Capture the cell that displays the provided text and extract its [x, y] central coordinate. 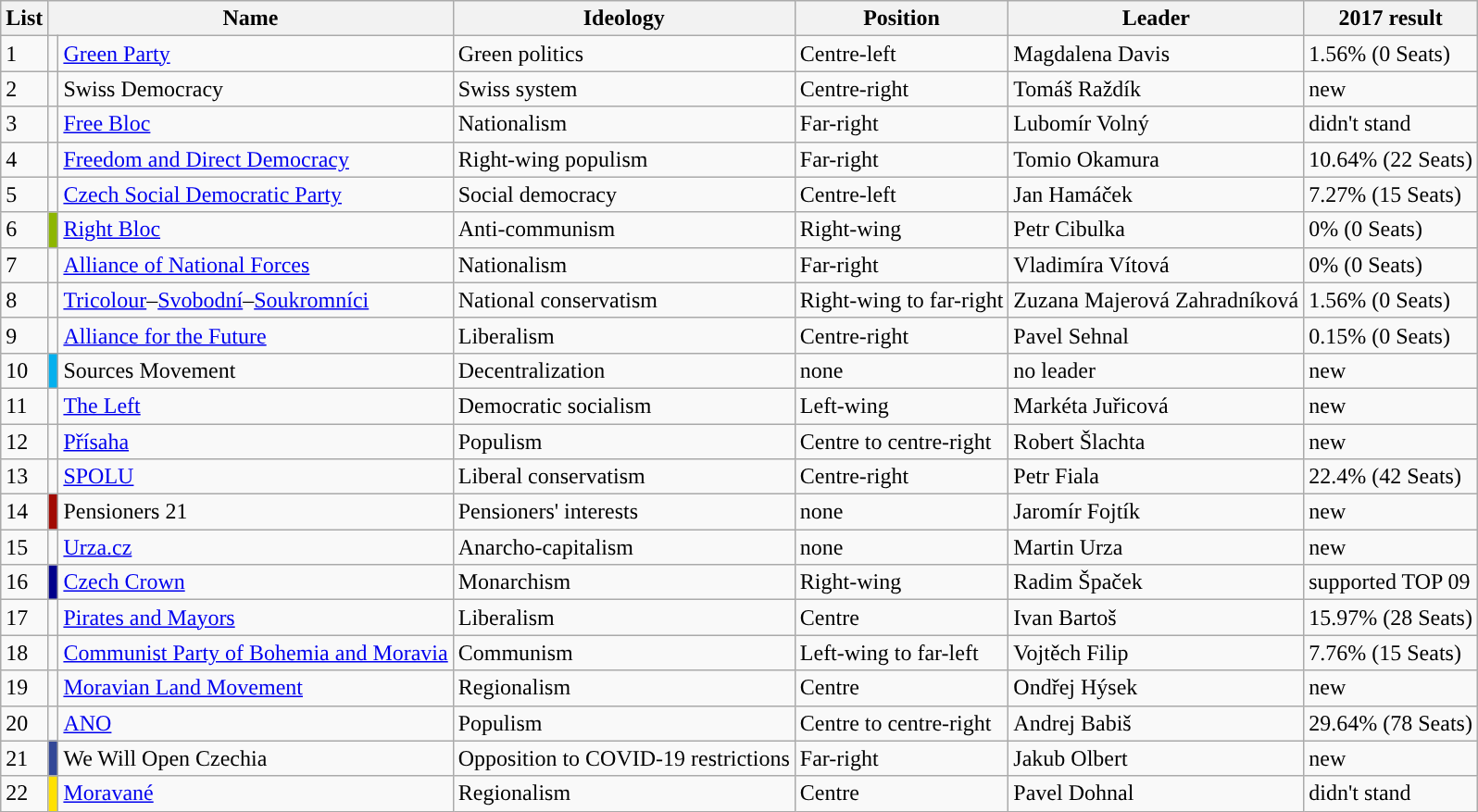
Magdalena Davis [1156, 54]
Robert Šlachta [1156, 442]
7.27% (15 Seats) [1391, 194]
Radim Špaček [1156, 582]
Democratic socialism [624, 406]
Moravian Land Movement [256, 688]
supported TOP 09 [1391, 582]
Position [902, 19]
29.64% (78 Seats) [1391, 723]
Anarcho-capitalism [624, 547]
Pavel Dohnal [1156, 793]
National conservatism [624, 300]
19 [24, 688]
17 [24, 618]
Jan Hamáček [1156, 194]
Lubomír Volný [1156, 124]
Communist Party of Bohemia and Moravia [256, 653]
16 [24, 582]
no leader [1156, 370]
14 [24, 512]
8 [24, 300]
Pensioners' interests [624, 512]
11 [24, 406]
Ondřej Hýsek [1156, 688]
Swiss Democracy [256, 89]
Green Party [256, 54]
Urza.cz [256, 547]
Name [250, 19]
Green politics [624, 54]
Jaromír Fojtík [1156, 512]
Zuzana Majerová Zahradníková [1156, 300]
SPOLU [256, 477]
Opposition to COVID-19 restrictions [624, 758]
Czech Crown [256, 582]
2017 result [1391, 19]
21 [24, 758]
7.76% (15 Seats) [1391, 653]
Pensioners 21 [256, 512]
0.15% (0 Seats) [1391, 335]
7 [24, 265]
Moravané [256, 793]
Andrej Babiš [1156, 723]
Czech Social Democratic Party [256, 194]
6 [24, 230]
Petr Fiala [1156, 477]
Left-wing to far-left [902, 653]
Decentralization [624, 370]
Ivan Bartoš [1156, 618]
20 [24, 723]
Martin Urza [1156, 547]
15.97% (28 Seats) [1391, 618]
Right-wing to far-right [902, 300]
18 [24, 653]
We Will Open Czechia [256, 758]
Přísaha [256, 442]
3 [24, 124]
Swiss system [624, 89]
Markéta Juřicová [1156, 406]
Anti-communism [624, 230]
List [24, 19]
4 [24, 159]
Alliance of National Forces [256, 265]
22.4% (42 Seats) [1391, 477]
The Left [256, 406]
Alliance for the Future [256, 335]
13 [24, 477]
Tomáš Raždík [1156, 89]
Liberal conservatism [624, 477]
Freedom and Direct Democracy [256, 159]
Tomio Okamura [1156, 159]
12 [24, 442]
ANO [256, 723]
Vojtěch Filip [1156, 653]
Social democracy [624, 194]
22 [24, 793]
Ideology [624, 19]
2 [24, 89]
10 [24, 370]
Pirates and Mayors [256, 618]
Left-wing [902, 406]
Tricolour–Svobodní–Soukromníci [256, 300]
Petr Cibulka [1156, 230]
5 [24, 194]
Vladimíra Vítová [1156, 265]
Right Bloc [256, 230]
Free Bloc [256, 124]
Communism [624, 653]
Leader [1156, 19]
Monarchism [624, 582]
Jakub Olbert [1156, 758]
Sources Movement [256, 370]
Pavel Sehnal [1156, 335]
Right-wing populism [624, 159]
1 [24, 54]
9 [24, 335]
10.64% (22 Seats) [1391, 159]
15 [24, 547]
